Scan for the cell matching the given text and deliver its (x, y) coordinate at center. 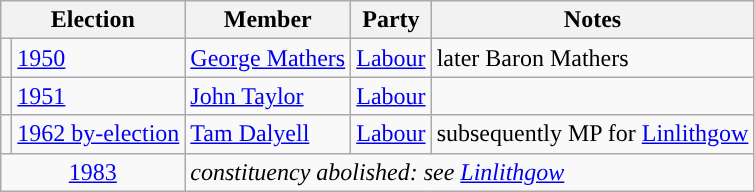
George Mathers (268, 58)
Tam Dalyell (268, 134)
1962 by-election (98, 134)
1951 (98, 96)
Party (391, 20)
1983 (93, 172)
Member (268, 20)
constituency abolished: see Linlithgow (470, 172)
Election (93, 20)
subsequently MP for Linlithgow (592, 134)
John Taylor (268, 96)
Notes (592, 20)
1950 (98, 58)
later Baron Mathers (592, 58)
